Find where the given text appears and provide that cell's center as (X, Y) coordinate. 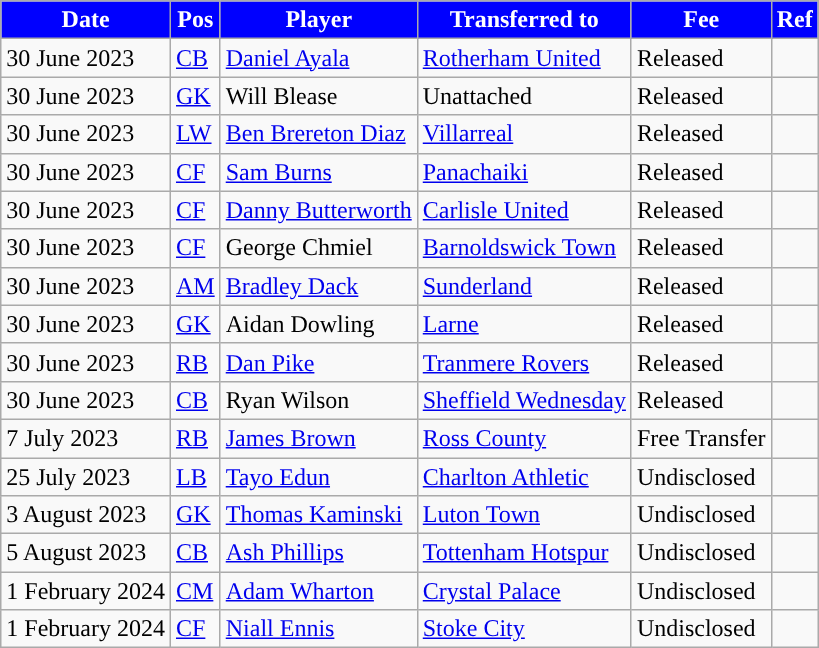
Sunderland (524, 286)
Larne (524, 324)
Crystal Palace (524, 591)
Charlton Athletic (524, 477)
LB (195, 477)
Ash Phillips (318, 553)
Date (86, 20)
Carlisle United (524, 210)
Sam Burns (318, 172)
Pos (195, 20)
Niall Ennis (318, 629)
George Chmiel (318, 248)
James Brown (318, 438)
Ben Brereton Diaz (318, 134)
Rotherham United (524, 58)
Tranmere Rovers (524, 362)
Barnoldswick Town (524, 248)
Sheffield Wednesday (524, 400)
Ryan Wilson (318, 400)
Transferred to (524, 20)
Panachaiki (524, 172)
CM (195, 591)
Luton Town (524, 515)
Thomas Kaminski (318, 515)
Ross County (524, 438)
25 July 2023 (86, 477)
LW (195, 134)
Unattached (524, 96)
Adam Wharton (318, 591)
Tottenham Hotspur (524, 553)
Tayo Edun (318, 477)
Villarreal (524, 134)
Bradley Dack (318, 286)
Free Transfer (701, 438)
Will Blease (318, 96)
Stoke City (524, 629)
Daniel Ayala (318, 58)
Danny Butterworth (318, 210)
AM (195, 286)
Aidan Dowling (318, 324)
3 August 2023 (86, 515)
5 August 2023 (86, 553)
Player (318, 20)
7 July 2023 (86, 438)
Fee (701, 20)
Dan Pike (318, 362)
Ref (794, 20)
